Provide the [x, y] coordinate of the cell's center where the given text is located.  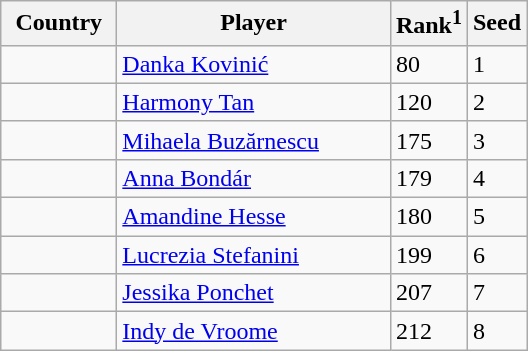
Country [59, 24]
6 [496, 255]
Danka Kovinić [254, 64]
1 [496, 64]
Jessika Ponchet [254, 293]
Indy de Vroome [254, 331]
80 [428, 64]
8 [496, 331]
Rank1 [428, 24]
179 [428, 178]
Harmony Tan [254, 102]
180 [428, 217]
Player [254, 24]
Mihaela Buzărnescu [254, 140]
7 [496, 293]
3 [496, 140]
175 [428, 140]
5 [496, 217]
Lucrezia Stefanini [254, 255]
Amandine Hesse [254, 217]
199 [428, 255]
120 [428, 102]
212 [428, 331]
Seed [496, 24]
2 [496, 102]
207 [428, 293]
4 [496, 178]
Anna Bondár [254, 178]
